Provide the (x, y) coordinate of the cell's center where the given text is located.  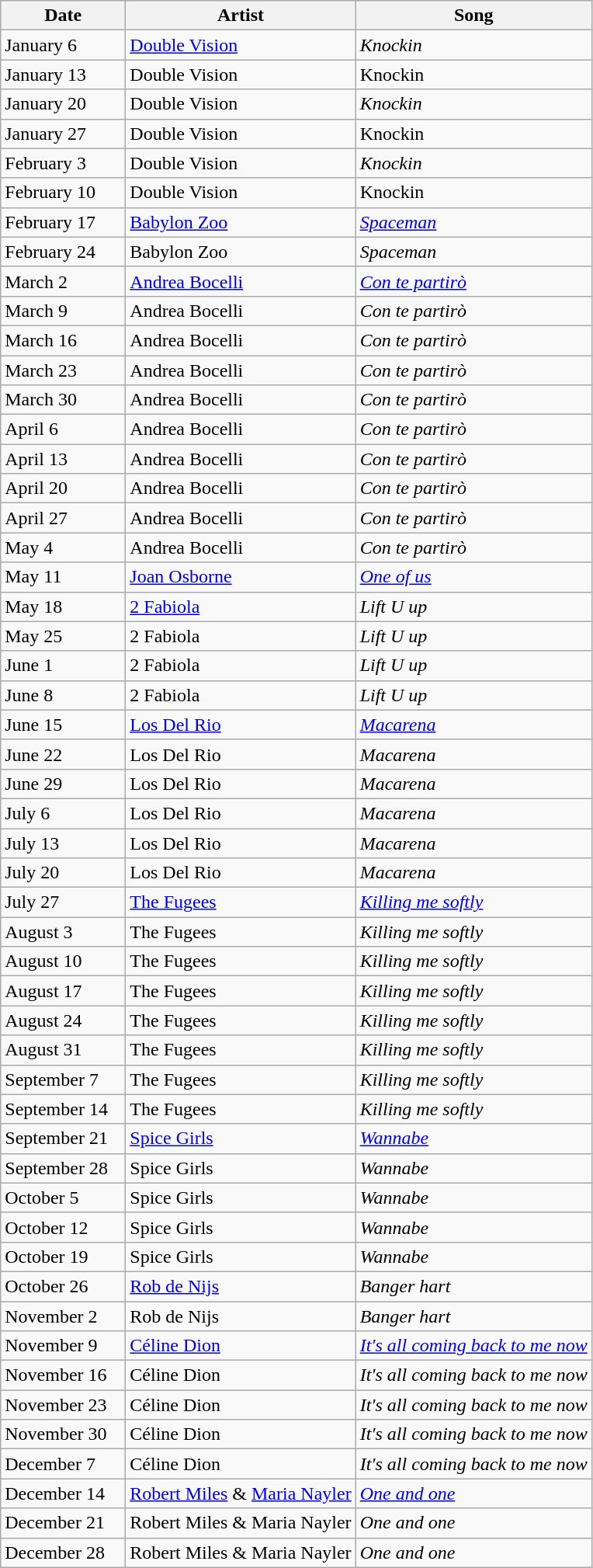
February 17 (64, 222)
March 2 (64, 281)
January 6 (64, 45)
December 28 (64, 1552)
August 17 (64, 991)
August 10 (64, 961)
One of us (473, 577)
August 24 (64, 1020)
April 20 (64, 488)
January 20 (64, 104)
April 13 (64, 459)
February 10 (64, 193)
May 11 (64, 577)
November 23 (64, 1405)
October 26 (64, 1286)
Date (64, 16)
April 6 (64, 429)
July 27 (64, 902)
December 21 (64, 1523)
May 4 (64, 548)
June 29 (64, 784)
Artist (241, 16)
March 30 (64, 400)
Joan Osborne (241, 577)
August 31 (64, 1050)
March 16 (64, 340)
December 7 (64, 1464)
August 3 (64, 932)
October 5 (64, 1198)
Song (473, 16)
November 9 (64, 1346)
September 14 (64, 1109)
February 24 (64, 252)
November 2 (64, 1316)
November 30 (64, 1434)
November 16 (64, 1375)
March 9 (64, 311)
January 13 (64, 75)
May 18 (64, 607)
July 13 (64, 843)
October 12 (64, 1227)
January 27 (64, 134)
April 27 (64, 518)
March 23 (64, 370)
September 28 (64, 1168)
February 3 (64, 163)
September 21 (64, 1139)
June 22 (64, 754)
October 19 (64, 1257)
June 15 (64, 725)
December 14 (64, 1493)
July 20 (64, 873)
May 25 (64, 636)
September 7 (64, 1080)
June 1 (64, 666)
June 8 (64, 695)
July 6 (64, 813)
